For the text-containing cell, return its midpoint in [X, Y] coordinate format. 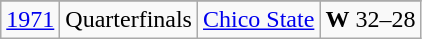
Chico State [258, 20]
1971 [30, 20]
Quarterfinals [129, 20]
W 32–28 [370, 20]
